Return (x, y) of the center of cell containing provided text 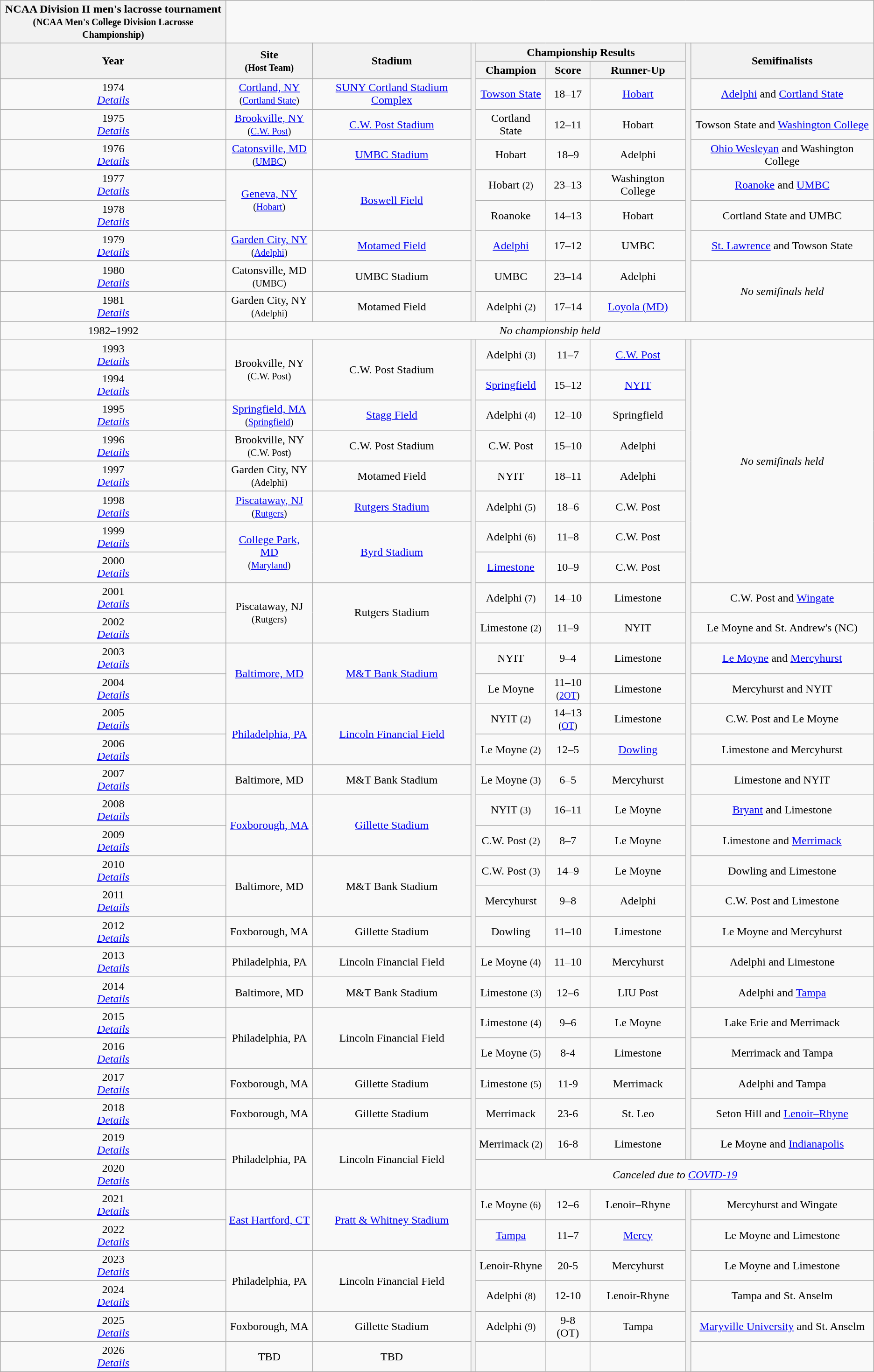
2011Details (113, 902)
6–5 (568, 779)
12–11 (568, 124)
2025Details (113, 1326)
St. Lawrence and Towson State (782, 245)
Seton Hill and Lenoir–Rhyne (782, 1113)
2006Details (113, 749)
Le Moyne (4) (511, 962)
Roanoke and UMBC (782, 185)
Limestone and Mercyhurst (782, 749)
2024Details (113, 1295)
Adelphi (7) (511, 597)
1976Details (113, 155)
Limestone and NYIT (782, 779)
2009Details (113, 840)
Le Moyne and Indianapolis (782, 1144)
Ohio Wesleyan and Washington College (782, 155)
2021Details (113, 1205)
Adelphi (4) (511, 415)
Towson State and Washington College (782, 124)
Runner-Up (638, 70)
Cortland State (511, 124)
NYIT (3) (511, 810)
SUNY Cortland Stadium Complex (391, 94)
1995Details (113, 415)
2022Details (113, 1235)
Loyola (MD) (638, 306)
Merrimack (2) (511, 1144)
Cortland, NY(Cortland State) (269, 94)
11-9 (568, 1084)
9–8 (568, 902)
2001Details (113, 597)
Tampa and St. Anselm (782, 1295)
NYIT (2) (511, 719)
C.W. Post and Le Moyne (782, 719)
2008Details (113, 810)
12–5 (568, 749)
Adelphi (6) (511, 537)
Adelphi (2) (511, 306)
18–9 (568, 155)
Adelphi and Limestone (782, 962)
2020Details (113, 1174)
Adelphi and Cortland State (782, 94)
20-5 (568, 1266)
Merrimack and Tampa (782, 1053)
Le Moyne and St. Andrew's (NC) (782, 628)
1975Details (113, 124)
Boswell Field (391, 200)
2018Details (113, 1113)
Adelphi (3) (511, 355)
1982–1992 (113, 330)
17–14 (568, 306)
Roanoke (511, 216)
2016Details (113, 1053)
14–9 (568, 871)
Bryant and Limestone (782, 810)
Le Moyne (5) (511, 1053)
2007Details (113, 779)
23–14 (568, 276)
2000Details (113, 567)
2005Details (113, 719)
1979Details (113, 245)
2012Details (113, 931)
Limestone (3) (511, 992)
11–8 (568, 537)
23–13 (568, 185)
1993Details (113, 355)
8-4 (568, 1053)
2010Details (113, 871)
18–17 (568, 94)
East Hartford, CT (269, 1220)
Towson State (511, 94)
17–12 (568, 245)
2017Details (113, 1084)
11–10(2OT) (568, 689)
No championship held (550, 330)
14–10 (568, 597)
1999Details (113, 537)
NCAA Division II men's lacrosse tournament(NCAA Men's College Division Lacrosse Championship) (113, 22)
16–11 (568, 810)
Limestone and Merrimack (782, 840)
Limestone (4) (511, 1023)
2015Details (113, 1023)
C.W. Post and Limestone (782, 902)
2026Details (113, 1357)
8–7 (568, 840)
12-10 (568, 1295)
2023Details (113, 1266)
15–10 (568, 446)
16-8 (568, 1144)
1981Details (113, 306)
Le Moyne (3) (511, 779)
14–13(OT) (568, 719)
Mercyhurst and NYIT (782, 689)
23-6 (568, 1113)
18–11 (568, 476)
Cortland State and UMBC (782, 216)
9-8 (OT) (568, 1326)
Championship Results (581, 52)
Le Moyne (2) (511, 749)
10–9 (568, 567)
Adelphi (5) (511, 507)
14–13 (568, 216)
11–9 (568, 628)
Semifinalists (782, 61)
C.W. Post (3) (511, 871)
2013Details (113, 962)
12–10 (568, 415)
C.W. Post and Wingate (782, 597)
18–6 (568, 507)
C.W. Post (2) (511, 840)
2003Details (113, 658)
2019Details (113, 1144)
Byrd Stadium (391, 552)
Adelphi (8) (511, 1295)
1994Details (113, 385)
Mercyhurst and Wingate (782, 1205)
Washington College (638, 185)
Limestone (5) (511, 1084)
College Park, MD(Maryland) (269, 552)
Champion (511, 70)
2004Details (113, 689)
9–6 (568, 1023)
Geneva, NY(Hobart) (269, 200)
2014Details (113, 992)
Stadium (391, 61)
1997Details (113, 476)
2002Details (113, 628)
15–12 (568, 385)
1998Details (113, 507)
1977Details (113, 185)
Limestone (2) (511, 628)
Site(Host Team) (269, 61)
LIU Post (638, 992)
Lenoir–Rhyne (638, 1205)
Springfield, MA(Springfield) (269, 415)
Hobart (2) (511, 185)
St. Leo (638, 1113)
1996Details (113, 446)
Mercy (638, 1235)
9–4 (568, 658)
Canceled due to COVID-19 (675, 1174)
1980Details (113, 276)
Lake Erie and Merrimack (782, 1023)
Le Moyne (6) (511, 1205)
1974Details (113, 94)
Stagg Field (391, 415)
Pratt & Whitney Stadium (391, 1220)
Maryville University and St. Anselm (782, 1326)
Adelphi (9) (511, 1326)
Score (568, 70)
1978Details (113, 216)
Dowling and Limestone (782, 871)
Year (113, 61)
